Search for the cell housing the specified text and yield its [X, Y] center coordinate. 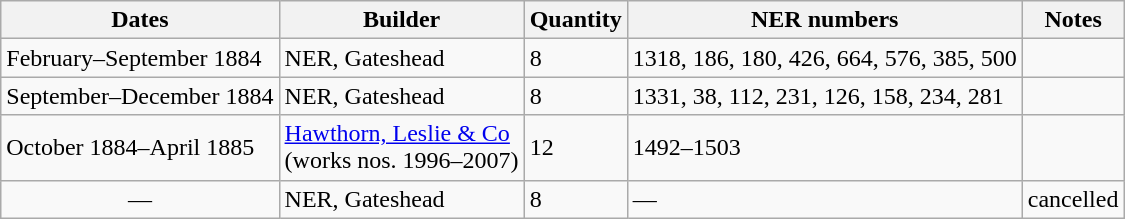
1492–1503 [824, 148]
1318, 186, 180, 426, 664, 576, 385, 500 [824, 58]
12 [576, 148]
October 1884–April 1885 [140, 148]
Notes [1073, 20]
Dates [140, 20]
NER numbers [824, 20]
September–December 1884 [140, 96]
Quantity [576, 20]
Builder [402, 20]
cancelled [1073, 199]
Hawthorn, Leslie & Co(works nos. 1996–2007) [402, 148]
1331, 38, 112, 231, 126, 158, 234, 281 [824, 96]
February–September 1884 [140, 58]
